Locate the cell with the specified text and output its [x, y] center coordinate. 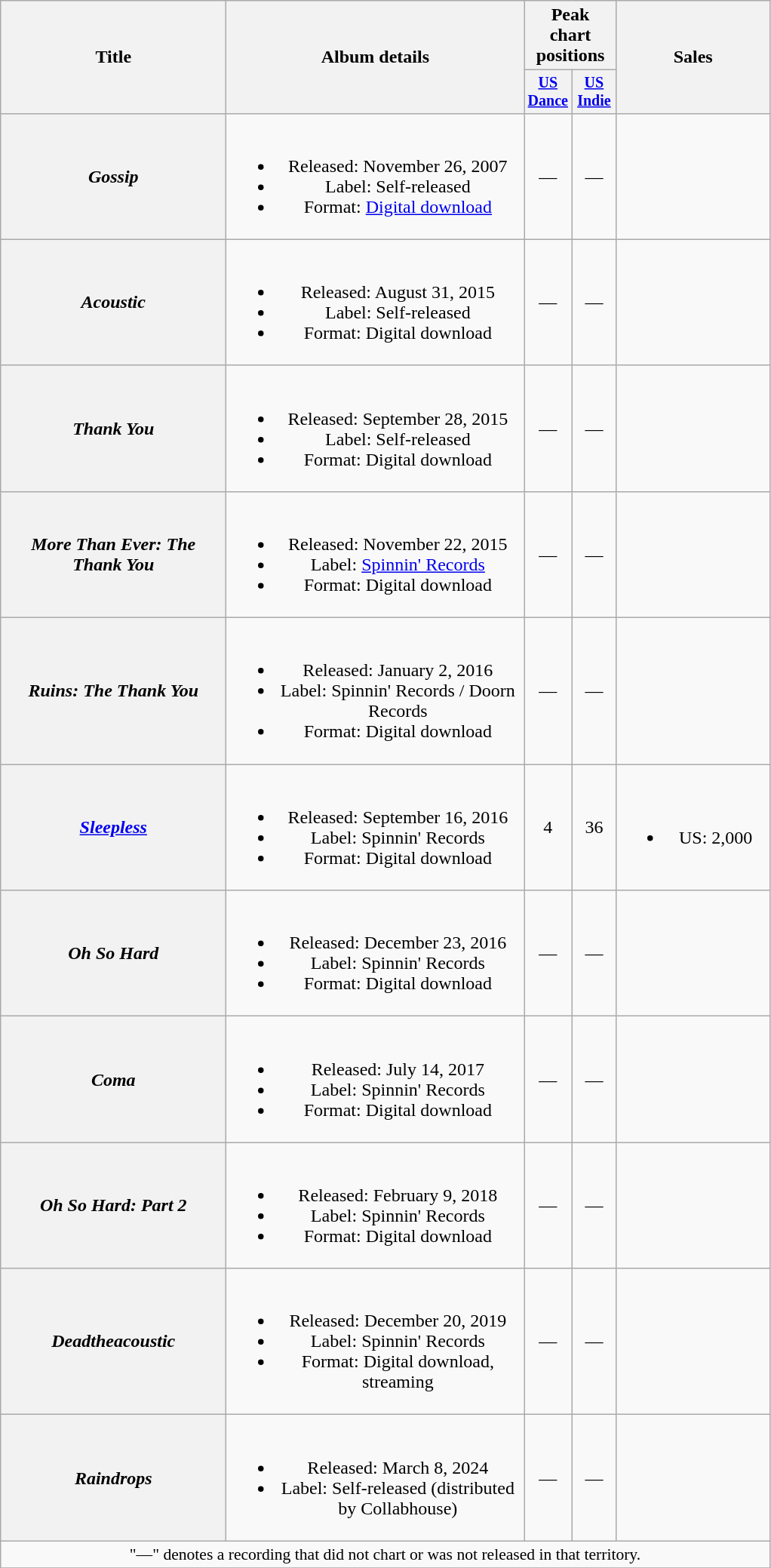
4 [548, 827]
Released: January 2, 2016Label: Spinnin' Records / Doorn RecordsFormat: Digital download [376, 691]
Released: July 14, 2017Label: Spinnin' RecordsFormat: Digital download [376, 1079]
Peak chart positions [570, 35]
Sales [693, 57]
Thank You [113, 429]
"—" denotes a recording that did not chart or was not released in that territory. [385, 1554]
US: 2,000 [693, 827]
Oh So Hard [113, 954]
Ruins: The Thank You [113, 691]
Released: March 8, 2024Label: Self-released (distributed by Collabhouse) [376, 1477]
Released: November 26, 2007Label: Self-releasedFormat: Digital download [376, 177]
Deadtheacoustic [113, 1342]
Released: December 23, 2016Label: Spinnin' RecordsFormat: Digital download [376, 954]
Oh So Hard: Part 2 [113, 1206]
US Dance [548, 92]
Released: September 28, 2015Label: Self-releasedFormat: Digital download [376, 429]
Sleepless [113, 827]
Released: September 16, 2016Label: Spinnin' RecordsFormat: Digital download [376, 827]
36 [594, 827]
Released: February 9, 2018Label: Spinnin' RecordsFormat: Digital download [376, 1206]
Released: December 20, 2019Label: Spinnin' RecordsFormat: Digital download, streaming [376, 1342]
Title [113, 57]
More Than Ever: The Thank You [113, 554]
US Indie [594, 92]
Album details [376, 57]
Coma [113, 1079]
Released: August 31, 2015Label: Self-releasedFormat: Digital download [376, 302]
Acoustic [113, 302]
Raindrops [113, 1477]
Gossip [113, 177]
Released: November 22, 2015Label: Spinnin' RecordsFormat: Digital download [376, 554]
